Extract the (x, y) coordinate from the center of the cell holding the provided text.  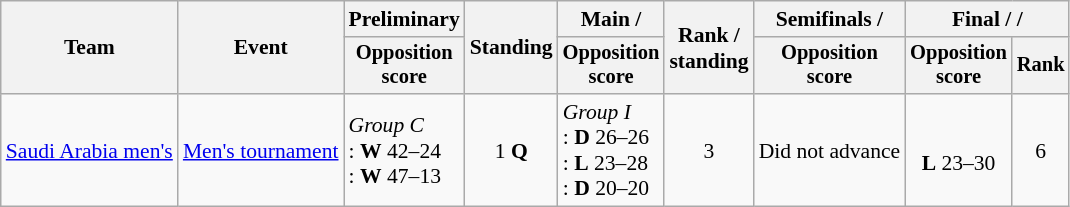
Event (261, 48)
Team (90, 48)
1 Q (512, 150)
6 (1041, 150)
L 23–30 (958, 150)
Did not advance (830, 150)
Men's tournament (261, 150)
Semifinals / (830, 19)
Group I: D 26–26: L 23–28: D 20–20 (612, 150)
Preliminary (404, 19)
Group C: W 42–24: W 47–13 (404, 150)
Main / (612, 19)
Rank (1041, 66)
Rank / standing (708, 48)
3 (708, 150)
Saudi Arabia men's (90, 150)
Final / / (987, 19)
Standing (512, 48)
